Determine the [x, y] coordinate at the center of the cell enclosing the given text.  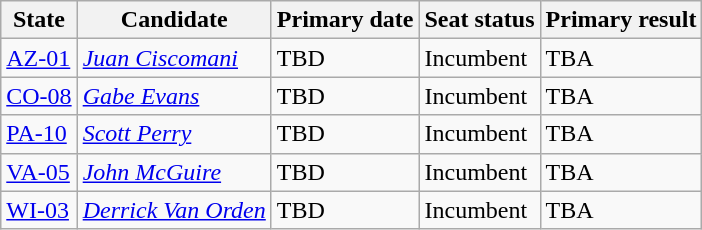
CO-08 [39, 96]
Juan Ciscomani [174, 58]
AZ-01 [39, 58]
Derrick Van Orden [174, 210]
Primary result [621, 20]
PA-10 [39, 134]
Candidate [174, 20]
VA-05 [39, 172]
State [39, 20]
Gabe Evans [174, 96]
Seat status [480, 20]
Scott Perry [174, 134]
Primary date [345, 20]
WI-03 [39, 210]
John McGuire [174, 172]
